Return (X, Y) of the center of cell containing provided text 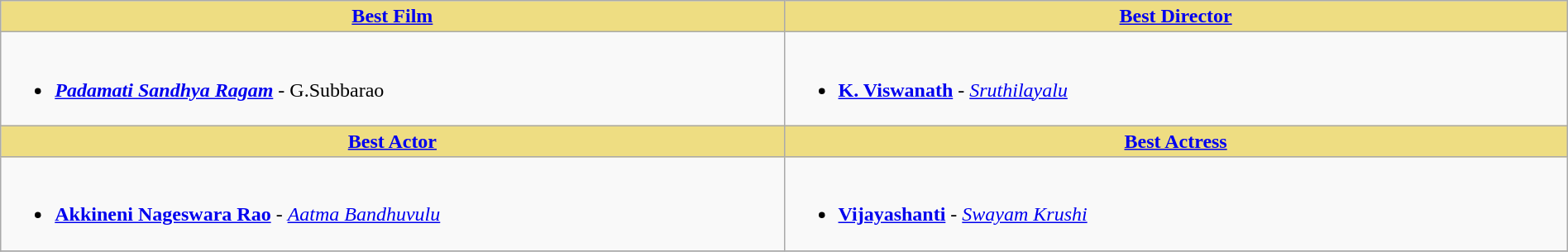
K. Viswanath - Sruthilayalu (1176, 79)
Vijayashanti - Swayam Krushi (1176, 203)
Best Film (392, 17)
Best Actress (1176, 141)
Best Actor (392, 141)
Best Director (1176, 17)
Akkineni Nageswara Rao - Aatma Bandhuvulu (392, 203)
Padamati Sandhya Ragam - G.Subbarao (392, 79)
